Extract the [x, y] coordinate from the center of the cell holding the provided text.  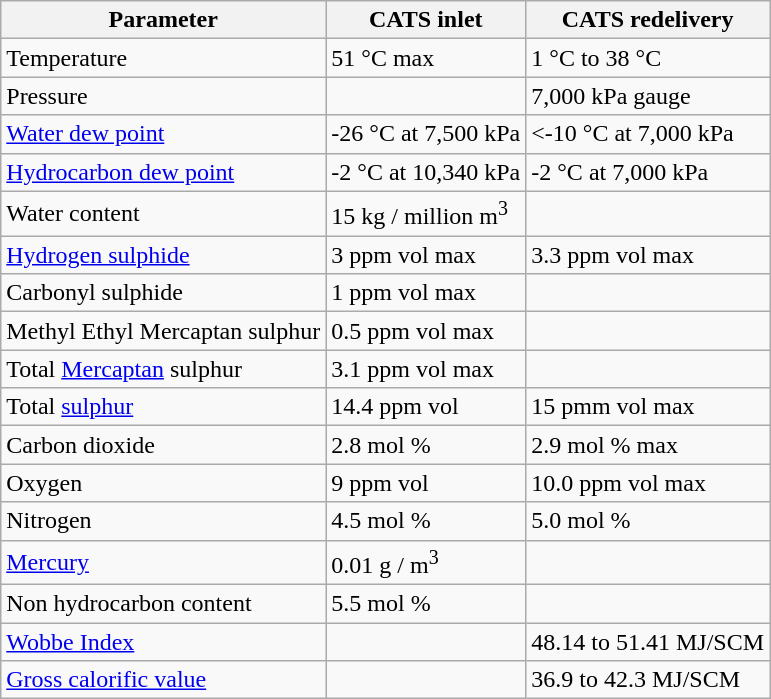
15 kg / million m3 [426, 214]
36.9 to 42.3 MJ/SCM [648, 680]
Methyl Ethyl Mercaptan sulphur [164, 331]
Carbonyl sulphide [164, 293]
3.1 ppm vol max [426, 369]
Carbon dioxide [164, 445]
10.0 ppm vol max [648, 483]
9 ppm vol [426, 483]
14.4 ppm vol [426, 407]
Water dew point [164, 134]
51 °C max [426, 58]
4.5 mol % [426, 521]
2.8 mol % [426, 445]
Nitrogen [164, 521]
CATS redelivery [648, 20]
3 ppm vol max [426, 255]
48.14 to 51.41 MJ/SCM [648, 642]
Total Mercaptan sulphur [164, 369]
Wobbe Index [164, 642]
2.9 mol % max [648, 445]
Non hydrocarbon content [164, 604]
Gross calorific value [164, 680]
3.3 ppm vol max [648, 255]
5.5 mol % [426, 604]
0.01 g / m3 [426, 562]
5.0 mol % [648, 521]
CATS inlet [426, 20]
0.5 ppm vol max [426, 331]
Temperature [164, 58]
7,000 kPa gauge [648, 96]
Hydrogen sulphide [164, 255]
-2 °C at 10,340 kPa [426, 172]
1 ppm vol max [426, 293]
15 pmm vol max [648, 407]
Pressure [164, 96]
1 °C to 38 °C [648, 58]
-2 °C at 7,000 kPa [648, 172]
Hydrocarbon dew point [164, 172]
<-10 °C at 7,000 kPa [648, 134]
Oxygen [164, 483]
Parameter [164, 20]
Mercury [164, 562]
-26 °C at 7,500 kPa [426, 134]
Water content [164, 214]
Total sulphur [164, 407]
